Identify which cell holds the provided text, then report its [x, y] central coordinate. 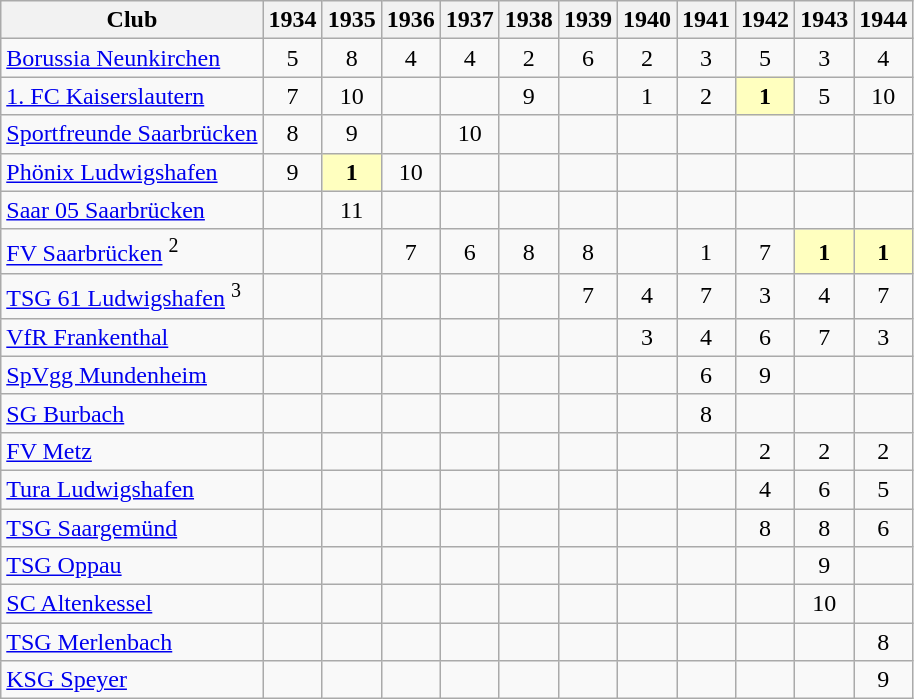
1941 [706, 20]
KSG Speyer [132, 680]
1935 [352, 20]
Sportfreunde Saarbrücken [132, 134]
1937 [470, 20]
SpVgg Mundenheim [132, 375]
1939 [588, 20]
TSG 61 Ludwigshafen 3 [132, 296]
1938 [528, 20]
TSG Merlenbach [132, 642]
Tura Ludwigshafen [132, 489]
1936 [410, 20]
1940 [646, 20]
VfR Frankenthal [132, 337]
SG Burbach [132, 413]
TSG Saargemünd [132, 528]
FV Saarbrücken 2 [132, 252]
Borussia Neunkirchen [132, 58]
1934 [292, 20]
Phönix Ludwigshafen [132, 172]
Saar 05 Saarbrücken [132, 210]
TSG Oppau [132, 566]
1944 [884, 20]
1942 [766, 20]
1. FC Kaiserslautern [132, 96]
FV Metz [132, 451]
SC Altenkessel [132, 604]
Club [132, 20]
11 [352, 210]
1943 [824, 20]
